Return (X, Y) of the center of cell containing provided text 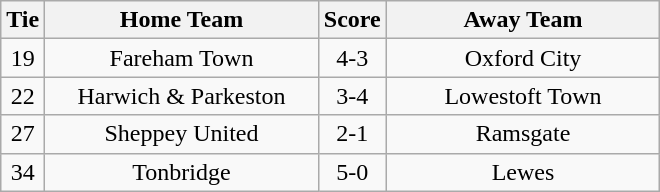
5-0 (352, 172)
3-4 (352, 96)
22 (23, 96)
Tie (23, 20)
2-1 (352, 134)
19 (23, 58)
27 (23, 134)
Score (352, 20)
Ramsgate (523, 134)
Lowestoft Town (523, 96)
Sheppey United (182, 134)
34 (23, 172)
Away Team (523, 20)
4-3 (352, 58)
Home Team (182, 20)
Fareham Town (182, 58)
Harwich & Parkeston (182, 96)
Oxford City (523, 58)
Tonbridge (182, 172)
Lewes (523, 172)
